For the text-containing cell, return its midpoint in [X, Y] coordinate format. 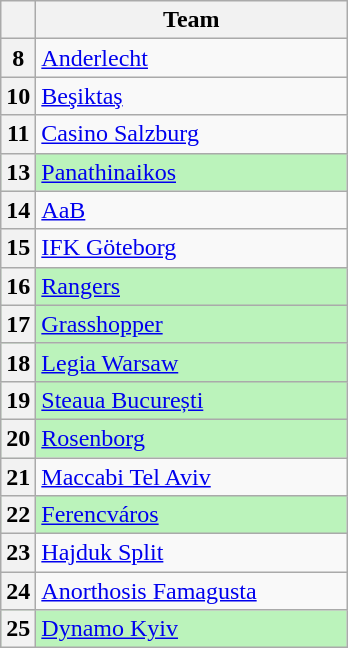
Hajduk Split [192, 553]
16 [18, 286]
IFK Göteborg [192, 248]
Beşiktaş [192, 96]
Rangers [192, 286]
17 [18, 324]
19 [18, 400]
Anorthosis Famagusta [192, 591]
Team [192, 20]
15 [18, 248]
10 [18, 96]
Steaua București [192, 400]
24 [18, 591]
13 [18, 172]
Panathinaikos [192, 172]
Dynamo Kyiv [192, 629]
18 [18, 362]
Grasshopper [192, 324]
Legia Warsaw [192, 362]
Casino Salzburg [192, 134]
11 [18, 134]
Ferencváros [192, 515]
Anderlecht [192, 58]
14 [18, 210]
Maccabi Tel Aviv [192, 477]
20 [18, 438]
8 [18, 58]
22 [18, 515]
Rosenborg [192, 438]
AaB [192, 210]
23 [18, 553]
25 [18, 629]
21 [18, 477]
